Return the (x, y) coordinate for the center point of the cell that contains the specified text.  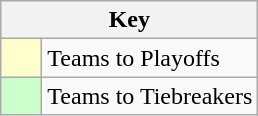
Key (130, 20)
Teams to Playoffs (150, 58)
Teams to Tiebreakers (150, 96)
